Extract the [x, y] coordinate from the center of the cell holding the provided text.  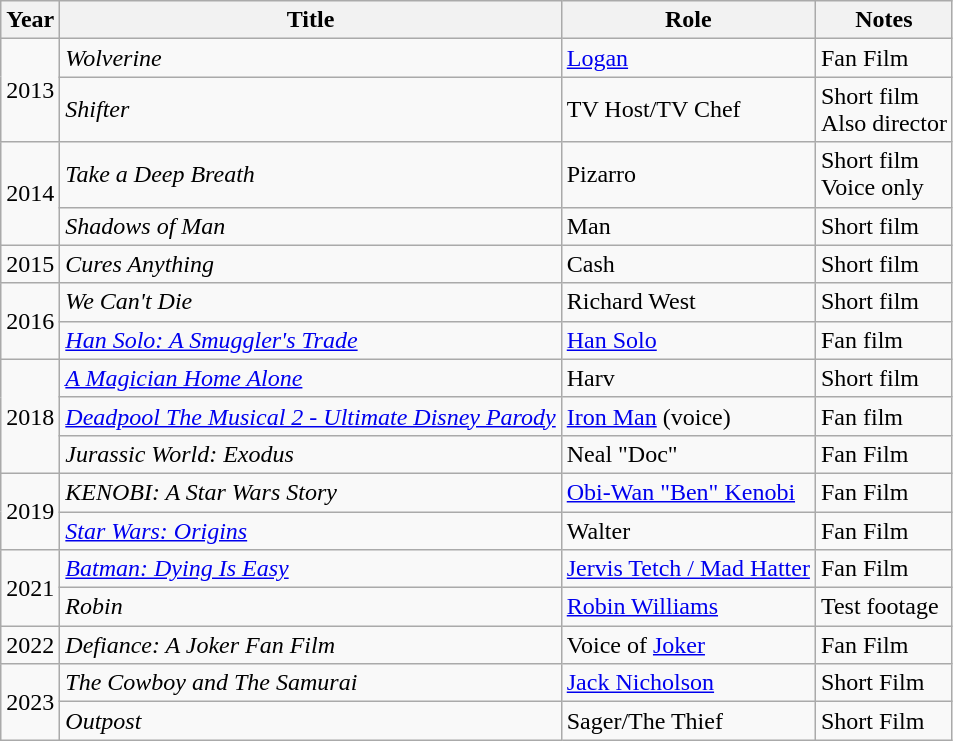
2015 [30, 264]
Logan [688, 58]
2019 [30, 511]
TV Host/TV Chef [688, 110]
Title [310, 20]
Short filmAlso director [884, 110]
Star Wars: Origins [310, 531]
Iron Man (voice) [688, 416]
Wolverine [310, 58]
Test footage [884, 607]
Sager/The Thief [688, 721]
Richard West [688, 302]
Han Solo: A Smuggler's Trade [310, 340]
Notes [884, 20]
Jervis Tetch / Mad Hatter [688, 569]
Voice of Joker [688, 645]
Take a Deep Breath [310, 174]
2021 [30, 588]
Man [688, 226]
Walter [688, 531]
Batman: Dying Is Easy [310, 569]
Role [688, 20]
2014 [30, 194]
2018 [30, 416]
Obi-Wan "Ben" Kenobi [688, 492]
Jack Nicholson [688, 683]
Short filmVoice only [884, 174]
The Cowboy and The Samurai [310, 683]
Jurassic World: Exodus [310, 454]
Han Solo [688, 340]
Robin [310, 607]
Outpost [310, 721]
Neal "Doc" [688, 454]
We Can't Die [310, 302]
A Magician Home Alone [310, 378]
Harv [688, 378]
Shadows of Man [310, 226]
Deadpool The Musical 2 - Ultimate Disney Parody [310, 416]
Robin Williams [688, 607]
Cures Anything [310, 264]
2022 [30, 645]
2013 [30, 90]
2023 [30, 702]
Defiance: A Joker Fan Film [310, 645]
KENOBI: A Star Wars Story [310, 492]
Shifter [310, 110]
Pizarro [688, 174]
Year [30, 20]
Cash [688, 264]
2016 [30, 321]
